For the text-containing cell, return its midpoint in [x, y] coordinate format. 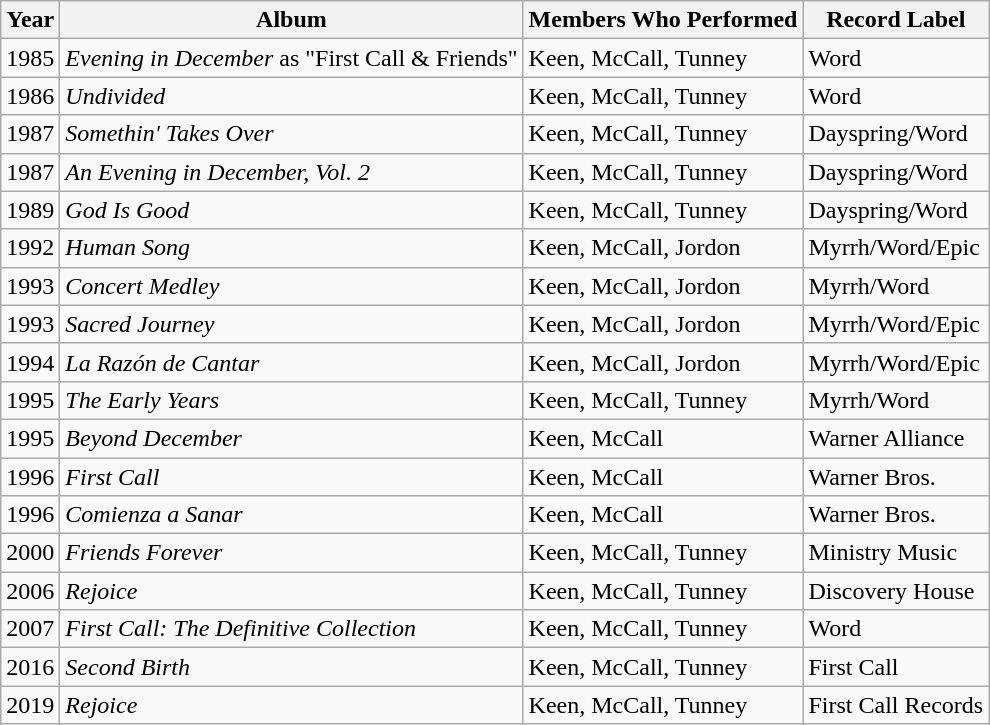
Year [30, 20]
2019 [30, 705]
Album [292, 20]
Discovery House [896, 591]
Evening in December as "First Call & Friends" [292, 58]
Friends Forever [292, 553]
2007 [30, 629]
Ministry Music [896, 553]
Concert Medley [292, 286]
The Early Years [292, 400]
1985 [30, 58]
2000 [30, 553]
God Is Good [292, 210]
First Call: The Definitive Collection [292, 629]
La Razón de Cantar [292, 362]
Human Song [292, 248]
Members Who Performed [663, 20]
1994 [30, 362]
Comienza a Sanar [292, 515]
First Call Records [896, 705]
Sacred Journey [292, 324]
Undivided [292, 96]
1992 [30, 248]
2006 [30, 591]
Somethin' Takes Over [292, 134]
2016 [30, 667]
1989 [30, 210]
An Evening in December, Vol. 2 [292, 172]
Second Birth [292, 667]
1986 [30, 96]
Warner Alliance [896, 438]
Beyond December [292, 438]
Record Label [896, 20]
